Pinpoint the cell where the given text exists, returning its (X, Y) midpoint coordinate. 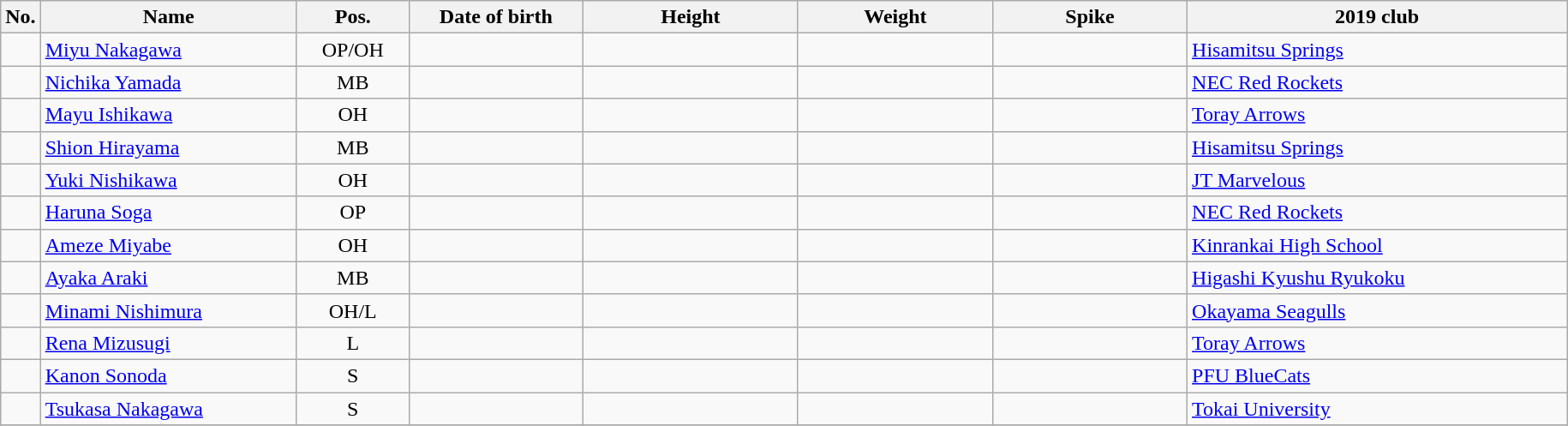
Weight (895, 17)
No. (21, 17)
L (353, 343)
Okayama Seagulls (1378, 310)
Ameze Miyabe (168, 245)
Ayaka Araki (168, 278)
Higashi Kyushu Ryukoku (1378, 278)
Shion Hirayama (168, 147)
Kinrankai High School (1378, 245)
OH/L (353, 310)
Rena Mizusugi (168, 343)
OP (353, 213)
PFU BlueCats (1378, 375)
Minami Nishimura (168, 310)
Haruna Soga (168, 213)
Pos. (353, 17)
Spike (1090, 17)
Yuki Nishikawa (168, 180)
Kanon Sonoda (168, 375)
Tokai University (1378, 409)
Tsukasa Nakagawa (168, 409)
Date of birth (495, 17)
JT Marvelous (1378, 180)
Miyu Nakagawa (168, 50)
Name (168, 17)
Height (691, 17)
Nichika Yamada (168, 82)
Mayu Ishikawa (168, 115)
OP/OH (353, 50)
2019 club (1378, 17)
